Extract the (x, y) coordinate from the center of the cell holding the provided text.  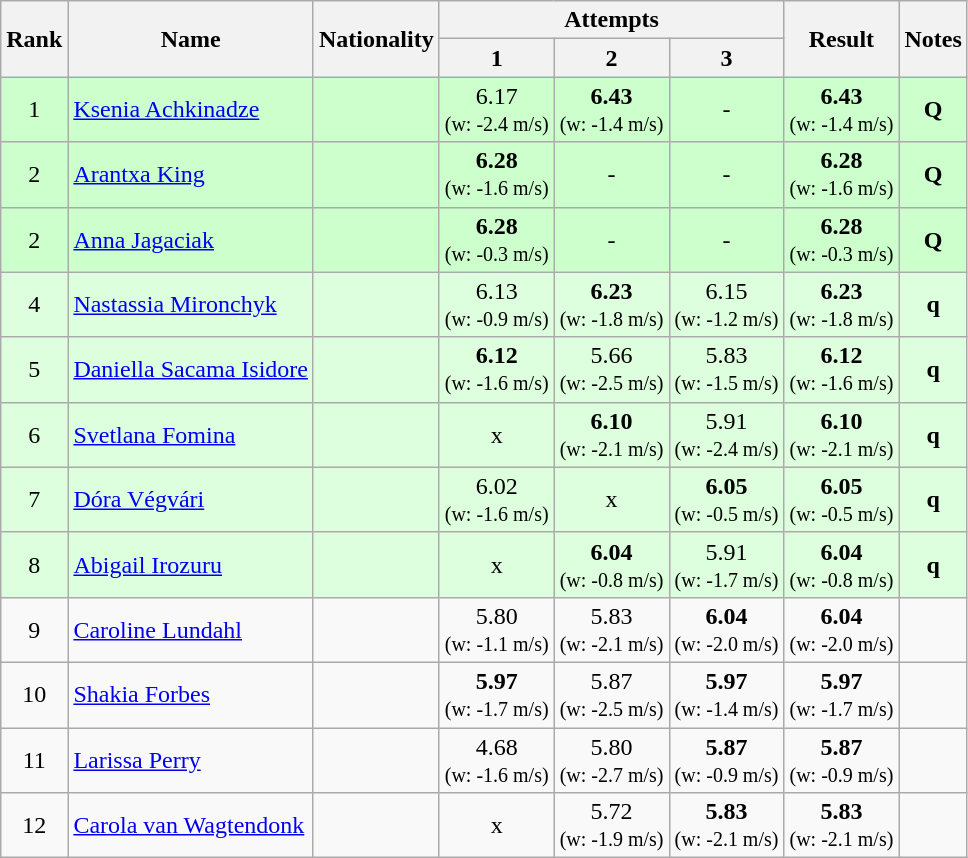
Rank (34, 39)
Caroline Lundahl (191, 630)
5.83 (w: -2.1 m/s) (842, 826)
5.80(w: -1.1 m/s) (496, 630)
5.91(w: -1.7 m/s) (726, 564)
6.10 (w: -2.1 m/s) (842, 434)
6.13(w: -0.9 m/s) (496, 304)
6.15(w: -1.2 m/s) (726, 304)
6 (34, 434)
5.72(w: -1.9 m/s) (612, 826)
12 (34, 826)
5.83(w: -1.5 m/s) (726, 370)
Daniella Sacama Isidore (191, 370)
4.68(w: -1.6 m/s) (496, 760)
6.43 (w: -1.4 m/s) (842, 110)
Notes (933, 39)
6.04 (w: -0.8 m/s) (842, 564)
6.28 (w: -0.3 m/s) (842, 240)
5.97(w: -1.7 m/s) (496, 694)
5.87(w: -2.5 m/s) (612, 694)
6.17(w: -2.4 m/s) (496, 110)
Dóra Végvári (191, 500)
4 (34, 304)
Attempts (612, 20)
Shakia Forbes (191, 694)
6.43(w: -1.4 m/s) (612, 110)
Anna Jagaciak (191, 240)
6.28(w: -1.6 m/s) (496, 174)
5.91(w: -2.4 m/s) (726, 434)
6.23 (w: -1.8 m/s) (842, 304)
Name (191, 39)
10 (34, 694)
6.04 (w: -2.0 m/s) (842, 630)
6.23(w: -1.8 m/s) (612, 304)
6.12(w: -1.6 m/s) (496, 370)
Arantxa King (191, 174)
6.28(w: -0.3 m/s) (496, 240)
6.05(w: -0.5 m/s) (726, 500)
5.66(w: -2.5 m/s) (612, 370)
6.04(w: -2.0 m/s) (726, 630)
6.12 (w: -1.6 m/s) (842, 370)
Abigail Irozuru (191, 564)
6.10(w: -2.1 m/s) (612, 434)
Larissa Perry (191, 760)
Svetlana Fomina (191, 434)
7 (34, 500)
Nastassia Mironchyk (191, 304)
5.87(w: -0.9 m/s) (726, 760)
Result (842, 39)
6.28 (w: -1.6 m/s) (842, 174)
5 (34, 370)
9 (34, 630)
5.97 (w: -1.7 m/s) (842, 694)
6.04(w: -0.8 m/s) (612, 564)
5.97(w: -1.4 m/s) (726, 694)
6.02(w: -1.6 m/s) (496, 500)
5.87 (w: -0.9 m/s) (842, 760)
8 (34, 564)
Carola van Wagtendonk (191, 826)
5.80(w: -2.7 m/s) (612, 760)
Nationality (376, 39)
3 (726, 58)
11 (34, 760)
Ksenia Achkinadze (191, 110)
6.05 (w: -0.5 m/s) (842, 500)
